Determine the [x, y] coordinate at the center of the cell enclosing the given text.  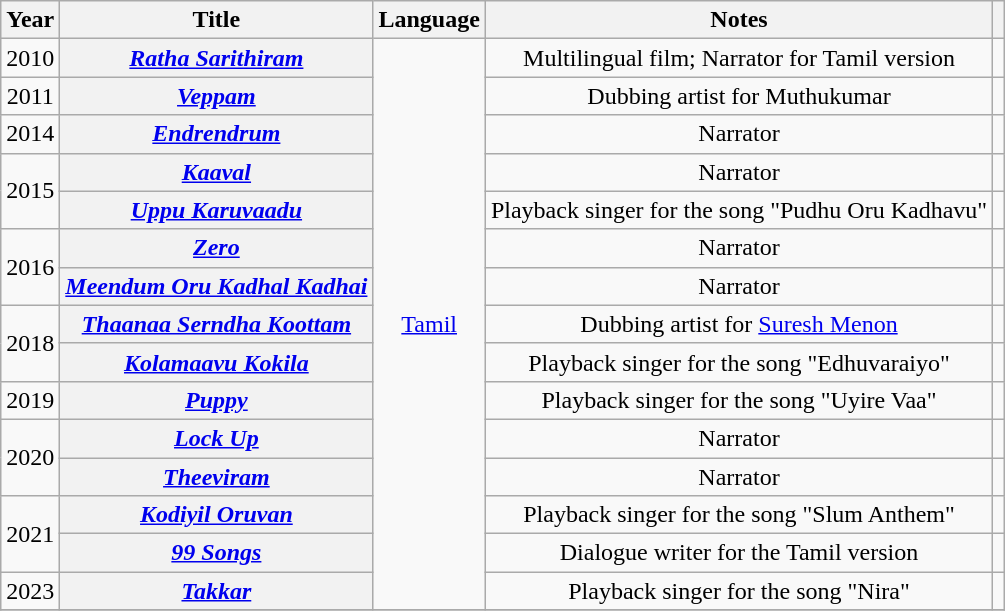
Multilingual film; Narrator for Tamil version [738, 58]
Thaanaa Serndha Koottam [216, 324]
Playback singer for the song "Nira" [738, 591]
Zero [216, 248]
Kodiyil Oruvan [216, 515]
Puppy [216, 400]
Year [30, 20]
2015 [30, 191]
Playback singer for the song "Pudhu Oru Kadhavu" [738, 210]
Playback singer for the song "Slum Anthem" [738, 515]
2019 [30, 400]
Playback singer for the song "Edhuvaraiyo" [738, 362]
Veppam [216, 96]
Uppu Karuvaadu [216, 210]
Ratha Sarithiram [216, 58]
2011 [30, 96]
Takkar [216, 591]
99 Songs [216, 553]
2020 [30, 457]
2023 [30, 591]
Lock Up [216, 438]
Meendum Oru Kadhal Kadhai [216, 286]
Kaaval [216, 172]
Notes [738, 20]
Endrendrum [216, 134]
Dialogue writer for the Tamil version [738, 553]
2016 [30, 267]
2021 [30, 534]
2010 [30, 58]
Tamil [429, 324]
Theeviram [216, 477]
Playback singer for the song "Uyire Vaa" [738, 400]
Kolamaavu Kokila [216, 362]
2018 [30, 343]
Dubbing artist for Muthukumar [738, 96]
Title [216, 20]
Dubbing artist for Suresh Menon [738, 324]
Language [429, 20]
2014 [30, 134]
